Locate the cell with the specified text and output its [x, y] center coordinate. 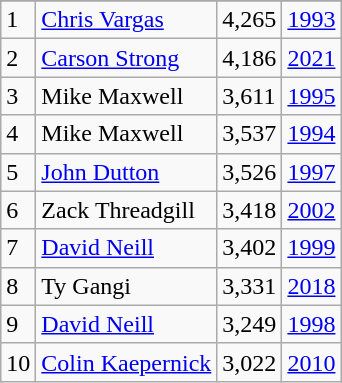
1997 [312, 172]
3,022 [250, 362]
4,265 [250, 20]
1 [18, 20]
Colin Kaepernick [126, 362]
1995 [312, 96]
Zack Threadgill [126, 210]
3,526 [250, 172]
John Dutton [126, 172]
4,186 [250, 58]
7 [18, 248]
4 [18, 134]
1994 [312, 134]
2010 [312, 362]
9 [18, 324]
2002 [312, 210]
1998 [312, 324]
3 [18, 96]
2021 [312, 58]
Ty Gangi [126, 286]
2 [18, 58]
3,331 [250, 286]
Carson Strong [126, 58]
3,418 [250, 210]
1999 [312, 248]
3,249 [250, 324]
8 [18, 286]
5 [18, 172]
3,611 [250, 96]
6 [18, 210]
Chris Vargas [126, 20]
3,402 [250, 248]
1993 [312, 20]
10 [18, 362]
3,537 [250, 134]
2018 [312, 286]
